Return the (x, y) coordinate for the center point of the cell that contains the specified text.  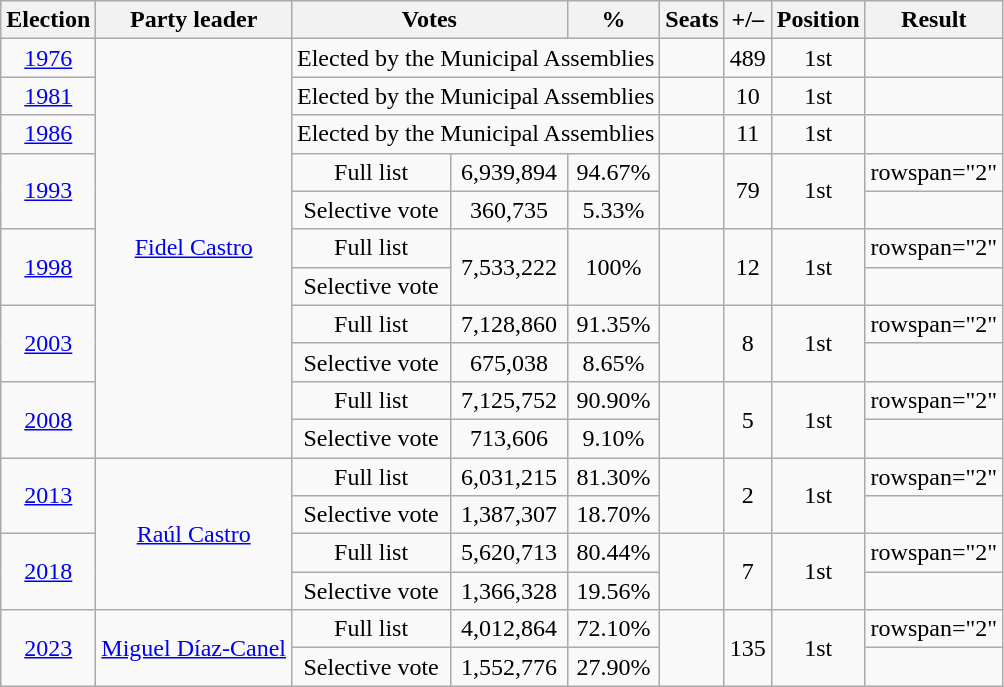
1976 (48, 58)
2013 (48, 496)
1,387,307 (509, 515)
489 (748, 58)
2003 (48, 343)
713,606 (509, 438)
% (614, 20)
18.70% (614, 515)
Position (818, 20)
135 (748, 648)
8.65% (614, 362)
Miguel Díaz-Canel (194, 648)
6,031,215 (509, 477)
7 (748, 572)
2018 (48, 572)
2008 (48, 419)
19.56% (614, 591)
Result (934, 20)
Fidel Castro (194, 248)
72.10% (614, 629)
7,125,752 (509, 400)
Seats (692, 20)
Raúl Castro (194, 534)
91.35% (614, 324)
9.10% (614, 438)
1993 (48, 191)
2023 (48, 648)
7,533,222 (509, 267)
80.44% (614, 553)
100% (614, 267)
6,939,894 (509, 172)
11 (748, 134)
4,012,864 (509, 629)
5,620,713 (509, 553)
12 (748, 267)
1981 (48, 96)
10 (748, 96)
81.30% (614, 477)
+/– (748, 20)
5 (748, 419)
Party leader (194, 20)
8 (748, 343)
90.90% (614, 400)
7,128,860 (509, 324)
79 (748, 191)
94.67% (614, 172)
Votes (429, 20)
1998 (48, 267)
27.90% (614, 667)
1,366,328 (509, 591)
5.33% (614, 210)
675,038 (509, 362)
Election (48, 20)
1986 (48, 134)
1,552,776 (509, 667)
360,735 (509, 210)
2 (748, 496)
